Provide the (X, Y) coordinate of the cell's center where the given text is located.  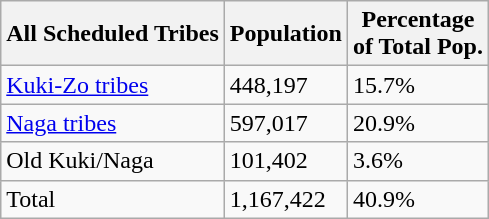
101,402 (286, 161)
Total (113, 199)
1,167,422 (286, 199)
Naga tribes (113, 123)
Percentageof Total Pop. (418, 34)
All Scheduled Tribes (113, 34)
Old Kuki/Naga (113, 161)
3.6% (418, 161)
597,017 (286, 123)
15.7% (418, 85)
Kuki-Zo tribes (113, 85)
20.9% (418, 123)
Population (286, 34)
448,197 (286, 85)
40.9% (418, 199)
